Scan for the cell matching the given text and deliver its [X, Y] coordinate at center. 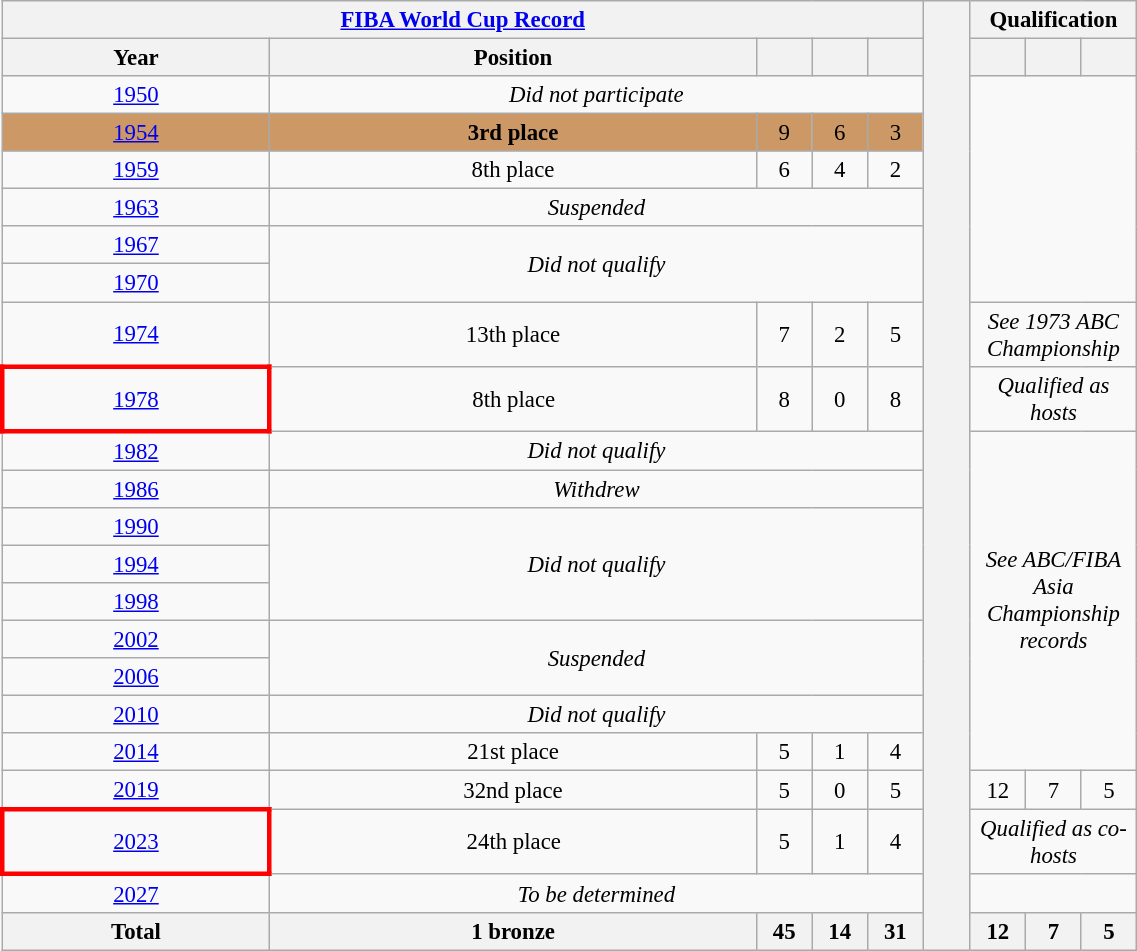
2002 [136, 639]
21st place [514, 752]
Did not participate [596, 95]
1970 [136, 283]
To be determined [596, 894]
Position [514, 58]
2023 [136, 842]
9 [784, 133]
1994 [136, 564]
3rd place [514, 133]
1959 [136, 170]
Qualification [1054, 20]
2006 [136, 677]
13th place [514, 334]
2010 [136, 715]
1950 [136, 95]
3 [896, 133]
1954 [136, 133]
See 1973 ABC Championship [1054, 334]
Withdrew [596, 489]
1963 [136, 208]
1998 [136, 602]
1974 [136, 334]
1967 [136, 245]
1986 [136, 489]
2019 [136, 790]
FIBA World Cup Record [462, 20]
24th place [514, 842]
See ABC/FIBA Asia Championship records [1054, 601]
Year [136, 58]
32nd place [514, 790]
1990 [136, 527]
2027 [136, 894]
1978 [136, 398]
Qualified as hosts [1054, 398]
2014 [136, 752]
Qualified as co-hosts [1054, 842]
1982 [136, 450]
12 [998, 790]
